From the cell containing the given text, extract its center point as (X, Y) coordinate. 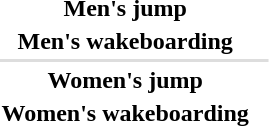
Women's jump (125, 80)
Men's wakeboarding (125, 41)
